Capture the cell that displays the provided text and extract its [X, Y] central coordinate. 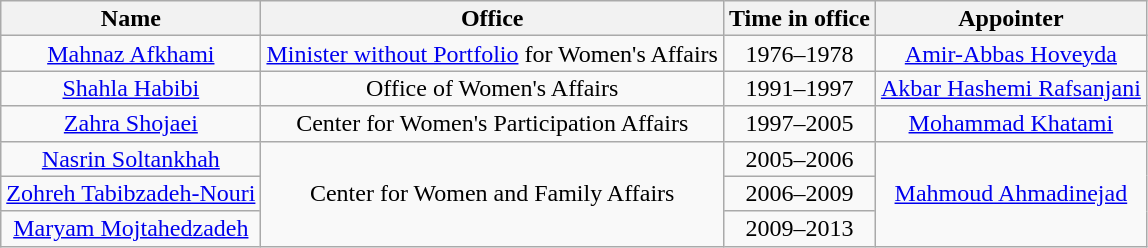
Center for Women's Participation Affairs [492, 124]
Nasrin Soltankhah [131, 158]
Name [131, 18]
2005–2006 [799, 158]
Mahmoud Ahmadinejad [1010, 194]
Amir-Abbas Hoveyda [1010, 54]
2006–2009 [799, 194]
Office of Women's Affairs [492, 88]
1976–1978 [799, 54]
Minister without Portfolio for Women's Affairs [492, 54]
1997–2005 [799, 124]
Shahla Habibi [131, 88]
1991–1997 [799, 88]
Mohammad Khatami [1010, 124]
Maryam Mojtahedzadeh [131, 228]
2009–2013 [799, 228]
Zohreh Tabibzadeh-Nouri [131, 194]
Office [492, 18]
Center for Women and Family Affairs [492, 194]
Zahra Shojaei [131, 124]
Appointer [1010, 18]
Akbar Hashemi Rafsanjani [1010, 88]
Time in office [799, 18]
Mahnaz Afkhami [131, 54]
